Find where the given text appears and provide that cell's center as (x, y) coordinate. 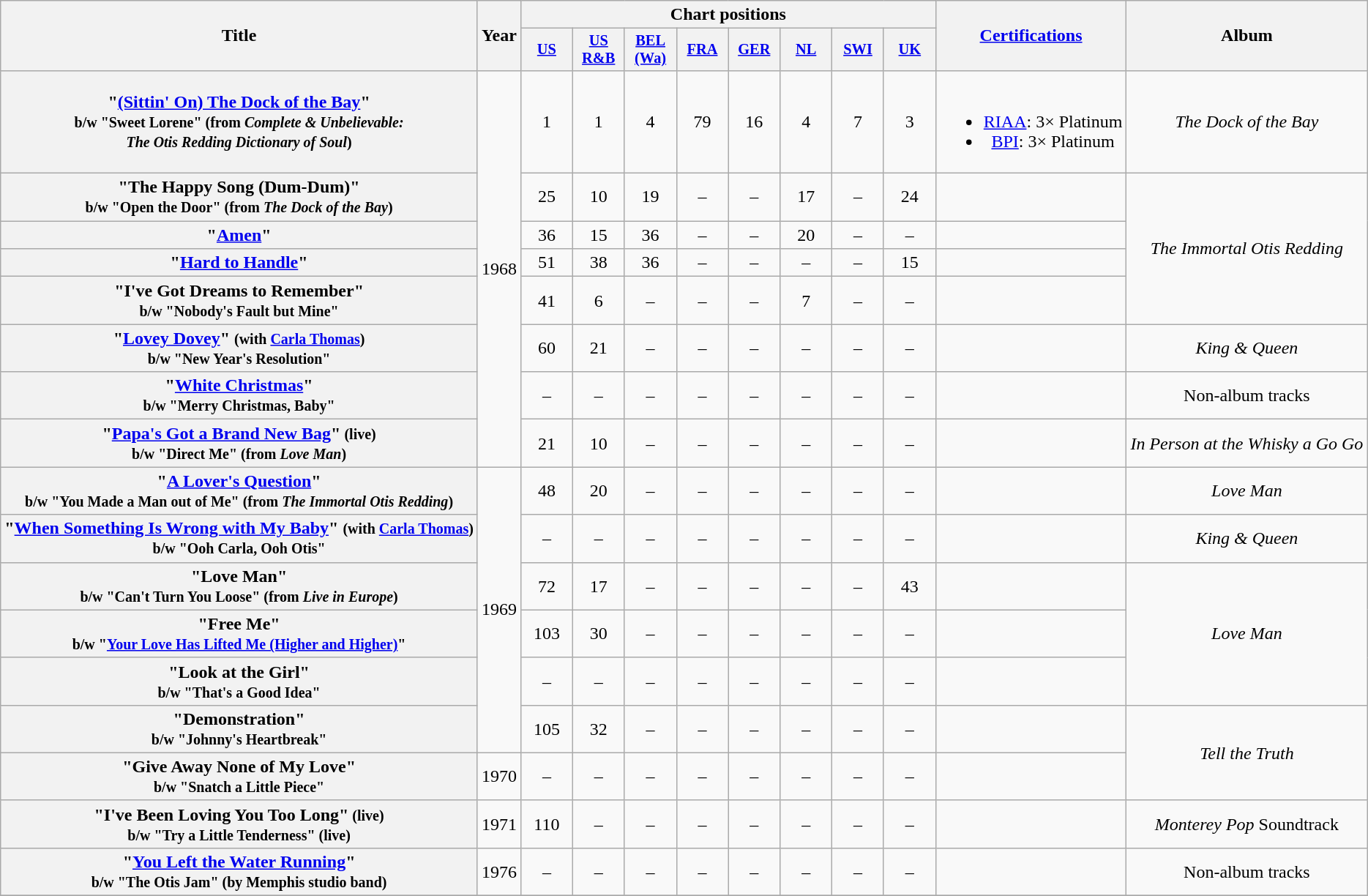
FRA (703, 50)
"When Something Is Wrong with My Baby" (with Carla Thomas)b/w "Ooh Carla, Ooh Otis" (239, 539)
Chart positions (728, 15)
"Hard to Handle" (239, 263)
38 (599, 263)
"Give Away None of My Love"b/w "Snatch a Little Piece" (239, 776)
The Immortal Otis Redding (1247, 249)
"Lovey Dovey" (with Carla Thomas)b/w "New Year's Resolution" (239, 348)
Tell the Truth (1247, 753)
6 (599, 300)
32 (599, 729)
"Look at the Girl"b/w "That's a Good Idea" (239, 681)
Title (239, 36)
In Person at the Whisky a Go Go (1247, 444)
1969 (499, 610)
USR&B (599, 50)
30 (599, 634)
Album (1247, 36)
1968 (499, 269)
41 (546, 300)
"I've Been Loving You Too Long" (live)b/w "Try a Little Tenderness" (live) (239, 824)
SWI (858, 50)
110 (546, 824)
Year (499, 36)
The Dock of the Bay (1247, 122)
"I've Got Dreams to Remember"b/w "Nobody's Fault but Mine" (239, 300)
1971 (499, 824)
"You Left the Water Running"b/w "The Otis Jam" (by Memphis studio band) (239, 871)
43 (909, 586)
RIAA: 3× PlatinumBPI: 3× Platinum (1031, 122)
GER (754, 50)
79 (703, 122)
48 (546, 490)
"(Sittin' On) The Dock of the Bay"b/w "Sweet Lorene" (from Complete & Unbelievable:The Otis Redding Dictionary of Soul) (239, 122)
BEL(Wa) (650, 50)
"A Lover's Question"b/w "You Made a Man out of Me" (from The Immortal Otis Redding) (239, 490)
"Amen" (239, 235)
16 (754, 122)
Monterey Pop Soundtrack (1247, 824)
19 (650, 198)
25 (546, 198)
"Demonstration"b/w "Johnny's Heartbreak" (239, 729)
NL (807, 50)
US (546, 50)
51 (546, 263)
Certifications (1031, 36)
"Papa's Got a Brand New Bag" (live) b/w "Direct Me" (from Love Man) (239, 444)
60 (546, 348)
3 (909, 122)
1970 (499, 776)
"The Happy Song (Dum-Dum)"b/w "Open the Door" (from The Dock of the Bay) (239, 198)
"White Christmas"b/w "Merry Christmas, Baby" (239, 395)
103 (546, 634)
1976 (499, 871)
"Love Man"b/w "Can't Turn You Loose" (from Live in Europe) (239, 586)
UK (909, 50)
105 (546, 729)
72 (546, 586)
"Free Me"b/w "Your Love Has Lifted Me (Higher and Higher)" (239, 634)
24 (909, 198)
